Output the [x, y] coordinate of the center of the cell containing the given text.  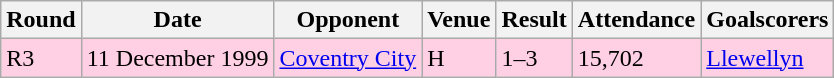
Llewellyn [768, 58]
15,702 [636, 58]
Coventry City [348, 58]
Venue [459, 20]
Round [41, 20]
11 December 1999 [178, 58]
Opponent [348, 20]
Result [534, 20]
H [459, 58]
R3 [41, 58]
1–3 [534, 58]
Attendance [636, 20]
Goalscorers [768, 20]
Date [178, 20]
